Search for the cell housing the specified text and yield its (X, Y) center coordinate. 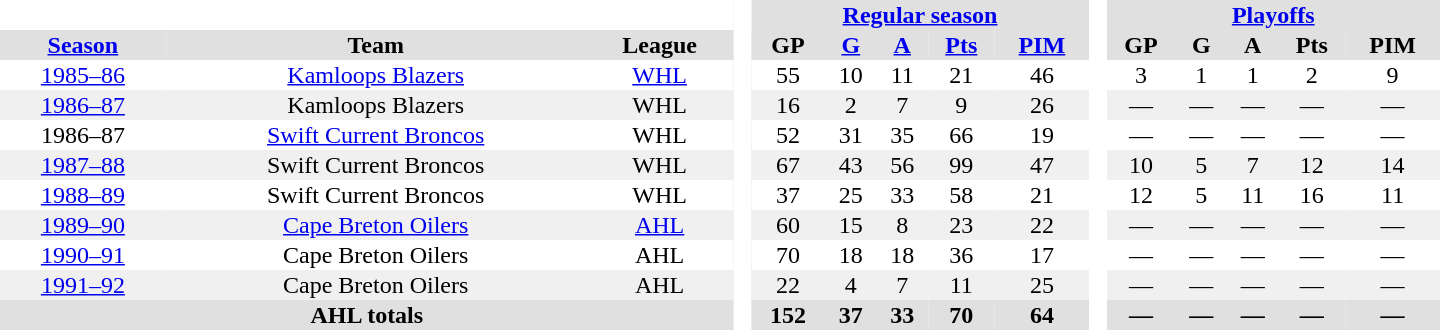
47 (1042, 165)
League (660, 45)
99 (962, 165)
8 (902, 225)
60 (788, 225)
43 (850, 165)
1985–86 (83, 75)
52 (788, 135)
14 (1392, 165)
56 (902, 165)
1988–89 (83, 195)
15 (850, 225)
26 (1042, 105)
17 (1042, 255)
Playoffs (1273, 15)
55 (788, 75)
Regular season (920, 15)
46 (1042, 75)
AHL totals (367, 315)
19 (1042, 135)
23 (962, 225)
152 (788, 315)
4 (850, 285)
67 (788, 165)
58 (962, 195)
1990–91 (83, 255)
36 (962, 255)
35 (902, 135)
66 (962, 135)
64 (1042, 315)
1987–88 (83, 165)
1991–92 (83, 285)
Season (83, 45)
3 (1140, 75)
1989–90 (83, 225)
Team (376, 45)
31 (850, 135)
